Detect which cell encompasses the target text, then output its (x, y) center coordinate. 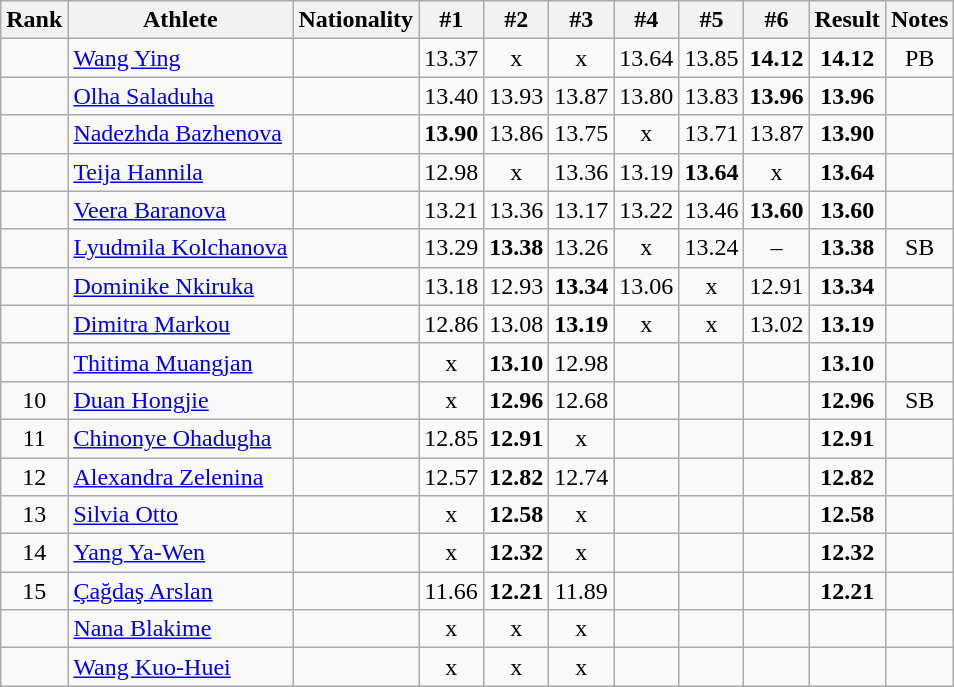
12.74 (582, 477)
13.85 (712, 58)
13.06 (646, 286)
12 (34, 477)
13.46 (712, 210)
Çağdaş Arslan (180, 591)
12.86 (452, 324)
11 (34, 438)
Veera Baranova (180, 210)
Notes (919, 20)
Olha Saladuha (180, 96)
13.83 (712, 96)
13.22 (646, 210)
Wang Kuo-Huei (180, 667)
13.17 (582, 210)
Nana Blakime (180, 629)
11.89 (582, 591)
14 (34, 553)
Duan Hongjie (180, 400)
Thitima Muangjan (180, 362)
Dominike Nkiruka (180, 286)
13.75 (582, 134)
Result (847, 20)
Rank (34, 20)
13.71 (712, 134)
13 (34, 515)
12.57 (452, 477)
Athlete (180, 20)
15 (34, 591)
13.02 (776, 324)
13.21 (452, 210)
13.08 (516, 324)
11.66 (452, 591)
13.86 (516, 134)
PB (919, 58)
13.26 (582, 248)
12.85 (452, 438)
Alexandra Zelenina (180, 477)
12.68 (582, 400)
Yang Ya-Wen (180, 553)
Dimitra Markou (180, 324)
13.18 (452, 286)
10 (34, 400)
Wang Ying (180, 58)
13.40 (452, 96)
13.80 (646, 96)
#6 (776, 20)
Teija Hannila (180, 172)
Nadezhda Bazhenova (180, 134)
13.29 (452, 248)
#2 (516, 20)
13.93 (516, 96)
Lyudmila Kolchanova (180, 248)
– (776, 248)
13.37 (452, 58)
#4 (646, 20)
#5 (712, 20)
#3 (582, 20)
12.93 (516, 286)
Silvia Otto (180, 515)
#1 (452, 20)
Chinonye Ohadugha (180, 438)
Nationality (356, 20)
13.24 (712, 248)
